Determine the [X, Y] coordinate at the center of the cell enclosing the given text.  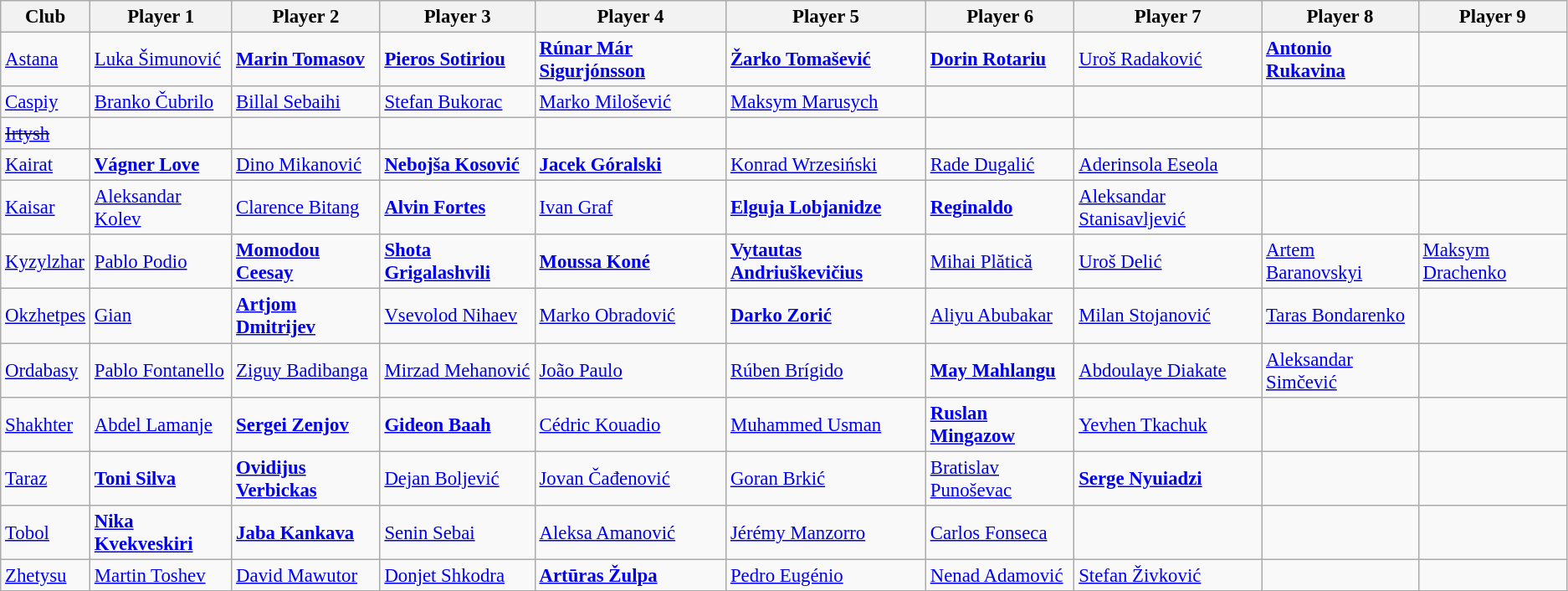
Astana [45, 60]
Serge Nyuiadzi [1168, 479]
Rúnar Már Sigurjónsson [630, 60]
Reginaldo [999, 208]
Taraz [45, 479]
Aderinsola Eseola [1168, 165]
Kairat [45, 165]
Darko Zorić [827, 316]
Artem Baranovskyi [1340, 261]
Nenad Adamović [999, 575]
Gideon Baah [457, 424]
Aliyu Abubakar [999, 316]
Carlos Fonseca [999, 532]
Nebojša Kosović [457, 165]
Bratislav Punoševac [999, 479]
Player 8 [1340, 17]
Shakhter [45, 424]
Jaba Kankava [306, 532]
Yevhen Tkachuk [1168, 424]
Zhetysu [45, 575]
May Mahlangu [999, 370]
Mirzad Mehanović [457, 370]
Mihai Plătică [999, 261]
Rade Dugalić [999, 165]
Moussa Koné [630, 261]
Branko Čubrilo [161, 102]
Taras Bondarenko [1340, 316]
Stefan Živković [1168, 575]
Marko Milošević [630, 102]
Ordabasy [45, 370]
Marin Tomasov [306, 60]
Dejan Boljević [457, 479]
Player 2 [306, 17]
Senin Sebai [457, 532]
Kaisar [45, 208]
Elguja Lobjanidze [827, 208]
Irtysh [45, 134]
Martin Toshev [161, 575]
Maksym Marusych [827, 102]
Shota Grigalashvili [457, 261]
Toni Silva [161, 479]
Dorin Rotariu [999, 60]
Dino Mikanović [306, 165]
Jérémy Manzorro [827, 532]
Momodou Ceesay [306, 261]
Maksym Drachenko [1493, 261]
David Mawutor [306, 575]
Jacek Góralski [630, 165]
Ziguy Badibanga [306, 370]
Jovan Čađenović [630, 479]
Player 5 [827, 17]
Tobol [45, 532]
Pablo Fontanello [161, 370]
Aleksandar Kolev [161, 208]
Donjet Shkodra [457, 575]
Pablo Podio [161, 261]
Ivan Graf [630, 208]
Aleksandar Stanisavljević [1168, 208]
Goran Brkić [827, 479]
Uroš Delić [1168, 261]
João Paulo [630, 370]
Aleksa Amanović [630, 532]
Rúben Brígido [827, 370]
Player 7 [1168, 17]
Ovidijus Verbickas [306, 479]
Stefan Bukorac [457, 102]
Pieros Sotiriou [457, 60]
Artjom Dmitrijev [306, 316]
Uroš Radaković [1168, 60]
Gian [161, 316]
Sergei Zenjov [306, 424]
Caspiy [45, 102]
Muhammed Usman [827, 424]
Aleksandar Simčević [1340, 370]
Player 4 [630, 17]
Alvin Fortes [457, 208]
Luka Šimunović [161, 60]
Abdel Lamanje [161, 424]
Pedro Eugénio [827, 575]
Player 6 [999, 17]
Konrad Wrzesiński [827, 165]
Cédric Kouadio [630, 424]
Player 3 [457, 17]
Clarence Bitang [306, 208]
Milan Stojanović [1168, 316]
Marko Obradović [630, 316]
Abdoulaye Diakate [1168, 370]
Antonio Rukavina [1340, 60]
Ruslan Mingazow [999, 424]
Billal Sebaihi [306, 102]
Vsevolod Nihaev [457, 316]
Vytautas Andriuškevičius [827, 261]
Žarko Tomašević [827, 60]
Okzhetpes [45, 316]
Club [45, 17]
Vágner Love [161, 165]
Nika Kvekveskiri [161, 532]
Kyzylzhar [45, 261]
Player 1 [161, 17]
Player 9 [1493, 17]
Artūras Žulpa [630, 575]
